Detect which cell encompasses the target text, then output its (X, Y) center coordinate. 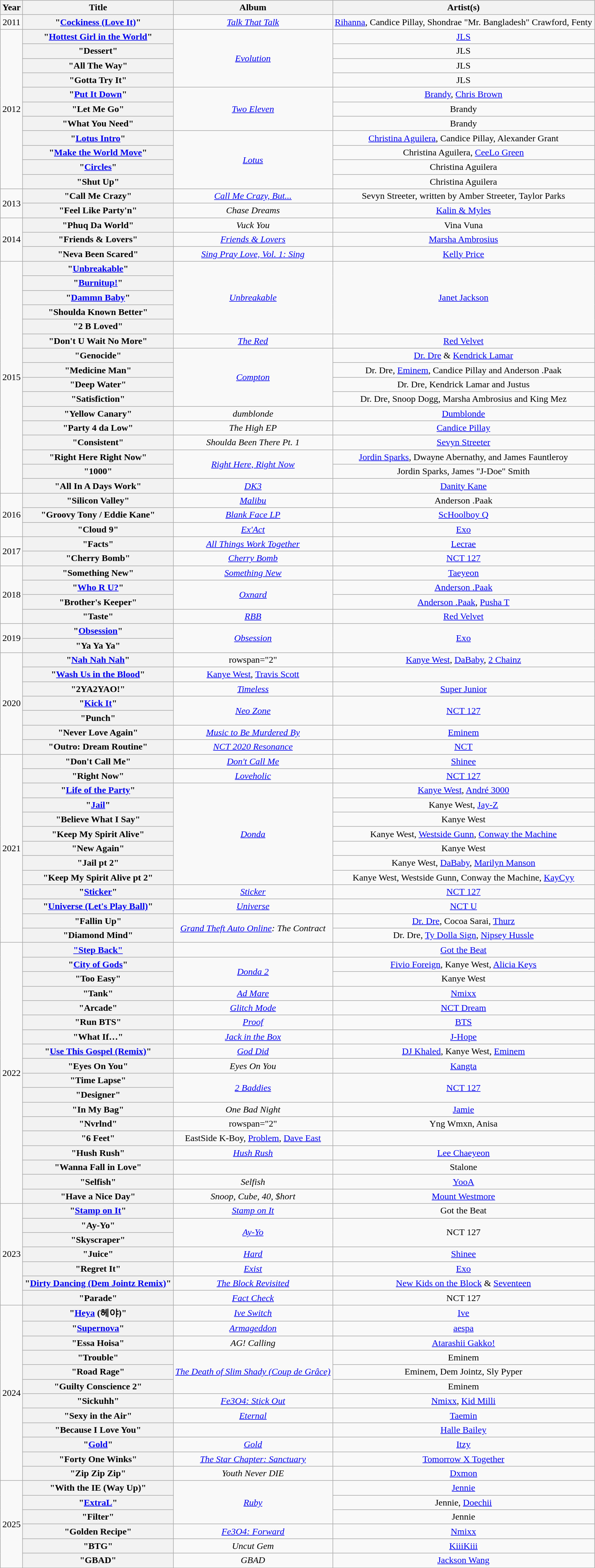
"Keep My Spirit Alive pt 2" (98, 877)
Halle Bailey (463, 1430)
Something New (253, 573)
Kanye West, DaBaby, Marilyn Manson (463, 863)
2015 (11, 377)
Janet Jackson (463, 297)
Jordin Sparks, James "J-Doe" Smith (463, 472)
Jamie (463, 1109)
2024 (11, 1392)
"In My Bag" (98, 1109)
"1000" (98, 472)
"Cherry Bomb" (98, 558)
Artist(s) (463, 8)
2023 (11, 1254)
"Party 4 da Low" (98, 428)
"Facts" (98, 544)
Marsha Ambrosius (463, 240)
BTS (463, 1022)
Kanye West, Travis Scott (253, 675)
The Death of Slim Shady (Coup de Grâce) (253, 1372)
"Golden Recipe" (98, 1531)
Yng Wmxn, Anisa (463, 1124)
Nmixx, Kid Milli (463, 1401)
DJ Khaled, Kanye West, Eminem (463, 1051)
Fact Check (253, 1298)
"Believe What I Say" (98, 819)
"Designer" (98, 1095)
NCT U (463, 906)
Super Junior (463, 689)
"Life of the Party" (98, 790)
Dr. Dre, Kendrick Lamar and Justus (463, 384)
RBB (253, 616)
Universe (253, 906)
Uncut Gem (253, 1546)
Dr. Dre, Snoop Dogg, Marsha Ambrosius and King Mez (463, 399)
"Selfish" (98, 1182)
Cherry Bomb (253, 558)
Gold (253, 1444)
"All In A Days Work" (98, 486)
2019 (11, 638)
Dr. Dre, Ty Dolla Sign, Nipsey Hussle (463, 935)
Two Eleven (253, 109)
Jennie, Doechii (463, 1502)
"Don't U Wait No More" (98, 341)
"Tank" (98, 993)
"Fallin Up" (98, 921)
Shoulda Been There Pt. 1 (253, 443)
"Ay-Yo" (98, 1225)
"Make the World Move" (98, 152)
Sevyn Streeter (463, 443)
Stamp on It (253, 1211)
"Satisfiction" (98, 399)
"Medicine Man" (98, 370)
"Yellow Canary" (98, 413)
Kanye West, André 3000 (463, 790)
Ad Mare (253, 993)
"Arcade" (98, 1008)
Sevyn Streeter, written by Amber Streeter, Taylor Parks (463, 196)
"Filter" (98, 1517)
"With the IE (Way Up)" (98, 1488)
"GBAD" (98, 1560)
"Right Here Right Now" (98, 457)
"Sexy in the Air" (98, 1415)
"Essa Hoisa" (98, 1343)
"Nvrlnd" (98, 1124)
Dr. Dre, Cocoa Sarai, Thurz (463, 921)
"ExtraL" (98, 1502)
"Guilty Conscience 2" (98, 1386)
"Time Lapse" (98, 1080)
"Wash Us in the Blood" (98, 675)
Fe3O4: Stick Out (253, 1401)
The High EP (253, 428)
Sing Pray Love, Vol. 1: Sing (253, 254)
"Outro: Dream Routine" (98, 747)
"Silicon Valley" (98, 500)
Kanye West, Westside Gunn, Conway the Machine (463, 834)
"Punch" (98, 718)
Kangta (463, 1066)
Oxnard (253, 595)
NCT 2020 Resonance (253, 747)
"City of Gods" (98, 964)
"Never Love Again" (98, 732)
"Dirty Dancing (Dem Jointz Remix)" (98, 1283)
"Unbreakable" (98, 269)
Obsession (253, 638)
"Right Now" (98, 776)
Year (11, 8)
"Shoulda Known Better" (98, 312)
"Genocide" (98, 355)
"Something New" (98, 573)
Anderson .Paak, Pusha T (463, 602)
Kanye West, DaBaby, 2 Chainz (463, 660)
"Zip Zip Zip" (98, 1474)
"Wanna Fall in Love" (98, 1167)
Danity Kane (463, 486)
Fe3O4: Forward (253, 1531)
Malibu (253, 500)
"Sickuhh" (98, 1401)
"Brother's Keeper" (98, 602)
aespa (463, 1328)
Vina Vuna (463, 225)
"Keep My Spirit Alive" (98, 834)
Evolution (253, 58)
Ive (463, 1313)
Music to Be Murdered By (253, 732)
Itzy (463, 1444)
Friends & Lovers (253, 240)
The Block Revisited (253, 1283)
2016 (11, 515)
Title (98, 8)
The Star Chapter: Sanctuary (253, 1459)
J-Hope (463, 1037)
Don't Call Me (253, 761)
"Forty One Winks" (98, 1459)
Eminem, Dem Jointz, Sly Pyper (463, 1372)
AG! Calling (253, 1343)
"Cockiness (Love It)" (98, 22)
"Skyscraper" (98, 1240)
"Use This Gospel (Remix)" (98, 1051)
2017 (11, 551)
Ex'Act (253, 529)
Christina Aguilera, Candice Pillay, Alexander Grant (463, 138)
"Kick It" (98, 703)
"2 B Loved" (98, 326)
Kalin & Myles (463, 211)
Lee Chaeyeon (463, 1153)
"Jail pt 2" (98, 863)
"Nah Nah Nah" (98, 660)
"Circles" (98, 167)
Dr. Dre & Kendrick Lamar (463, 355)
Donda 2 (253, 972)
Ay-Yo (253, 1232)
"Trouble" (98, 1357)
Jack in the Box (253, 1037)
Kelly Price (463, 254)
EastSide K-Boy, Problem, Dave East (253, 1138)
2 Baddies (253, 1087)
2011 (11, 22)
"Step Back" (98, 950)
2013 (11, 203)
Album (253, 8)
"Cloud 9" (98, 529)
"Heya (헤야)" (98, 1313)
Armageddon (253, 1328)
"Gotta Try It" (98, 80)
"Hottest Girl in the World" (98, 37)
Mount Westmore (463, 1196)
Donda (253, 834)
Christina Aguilera, CeeLo Green (463, 152)
"Stamp on It" (98, 1211)
Jordin Sparks, Dwayne Abernathy, and James Fauntleroy (463, 457)
"Consistent" (98, 443)
Eternal (253, 1415)
"Put It Down" (98, 94)
"Supernova" (98, 1328)
Hush Rush (253, 1153)
Jackson Wang (463, 1560)
"Call Me Crazy" (98, 196)
Timeless (253, 689)
YooA (463, 1182)
Tomorrow X Together (463, 1459)
Call Me Crazy, But... (253, 196)
"All The Way" (98, 66)
2014 (11, 240)
"Dessert" (98, 51)
KiiiKiii (463, 1546)
ScHoolboy Q (463, 515)
Taeyeon (463, 573)
The Red (253, 341)
"2YA2YAO!" (98, 689)
"Because I Love You" (98, 1430)
"Have a Nice Day" (98, 1196)
"Hush Rush" (98, 1153)
Grand Theft Auto Online: The Contract (253, 928)
Candice Pillay (463, 428)
Kanye West, Jay-Z (463, 805)
Dumblonde (463, 413)
"Dammn Baby" (98, 297)
New Kids on the Block & Seventeen (463, 1283)
"Taste" (98, 616)
"Universe (Let's Play Ball)" (98, 906)
Rihanna, Candice Pillay, Shondrae "Mr. Bangladesh" Crawford, Fenty (463, 22)
"BTG" (98, 1546)
Fivio Foreign, Kanye West, Alicia Keys (463, 964)
"New Again" (98, 848)
2020 (11, 703)
Dr. Dre, Eminem, Candice Pillay and Anderson .Paak (463, 370)
Proof (253, 1022)
Compton (253, 377)
2025 (11, 1524)
Kanye West, Westside Gunn, Conway the Machine, KayCyy (463, 877)
Eyes On You (253, 1066)
Brandy, Chris Brown (463, 94)
Snoop, Cube, 40, $hort (253, 1196)
"Lotus Intro" (98, 138)
"Regret It" (98, 1269)
"Burnitup!" (98, 283)
Glitch Mode (253, 1008)
Sticker (253, 892)
DK3 (253, 486)
"Friends & Lovers" (98, 240)
One Bad Night (253, 1109)
"Shut Up" (98, 182)
GBAD (253, 1560)
"What If…" (98, 1037)
Vuck You (253, 225)
"Don't Call Me" (98, 761)
"Gold" (98, 1444)
NCT Dream (463, 1008)
Exist (253, 1269)
"Road Rage" (98, 1372)
All Things Work Together (253, 544)
Ruby (253, 1502)
Lotus (253, 160)
Blank Face LP (253, 515)
Ive Switch (253, 1313)
"Feel Like Party'n" (98, 211)
Talk That Talk (253, 22)
"Ya Ya Ya" (98, 646)
Atarashii Gakko! (463, 1343)
Neo Zone (253, 711)
2012 (11, 109)
"What You Need" (98, 123)
Stalone (463, 1167)
"Jail" (98, 805)
Chase Dreams (253, 211)
Selfish (253, 1182)
Hard (253, 1254)
Dxmon (463, 1474)
Loveholic (253, 776)
"Sticker" (98, 892)
"Juice" (98, 1254)
"Groovy Tony / Eddie Kane" (98, 515)
"Too Easy" (98, 979)
Taemin (463, 1415)
2018 (11, 595)
Lecrae (463, 544)
"Neva Been Scared" (98, 254)
God Did (253, 1051)
"Parade" (98, 1298)
dumblonde (253, 413)
"Eyes On You" (98, 1066)
Unbreakable (253, 297)
"6 Feet" (98, 1138)
Youth Never DIE (253, 1474)
2021 (11, 849)
"Who R U?" (98, 587)
"Run BTS" (98, 1022)
NCT (463, 747)
"Deep Water" (98, 384)
"Obsession" (98, 631)
Right Here, Right Now (253, 464)
"Diamond Mind" (98, 935)
2022 (11, 1073)
"Let Me Go" (98, 109)
"Phuq Da World" (98, 225)
